Locate the cell with the specified text and output its [X, Y] center coordinate. 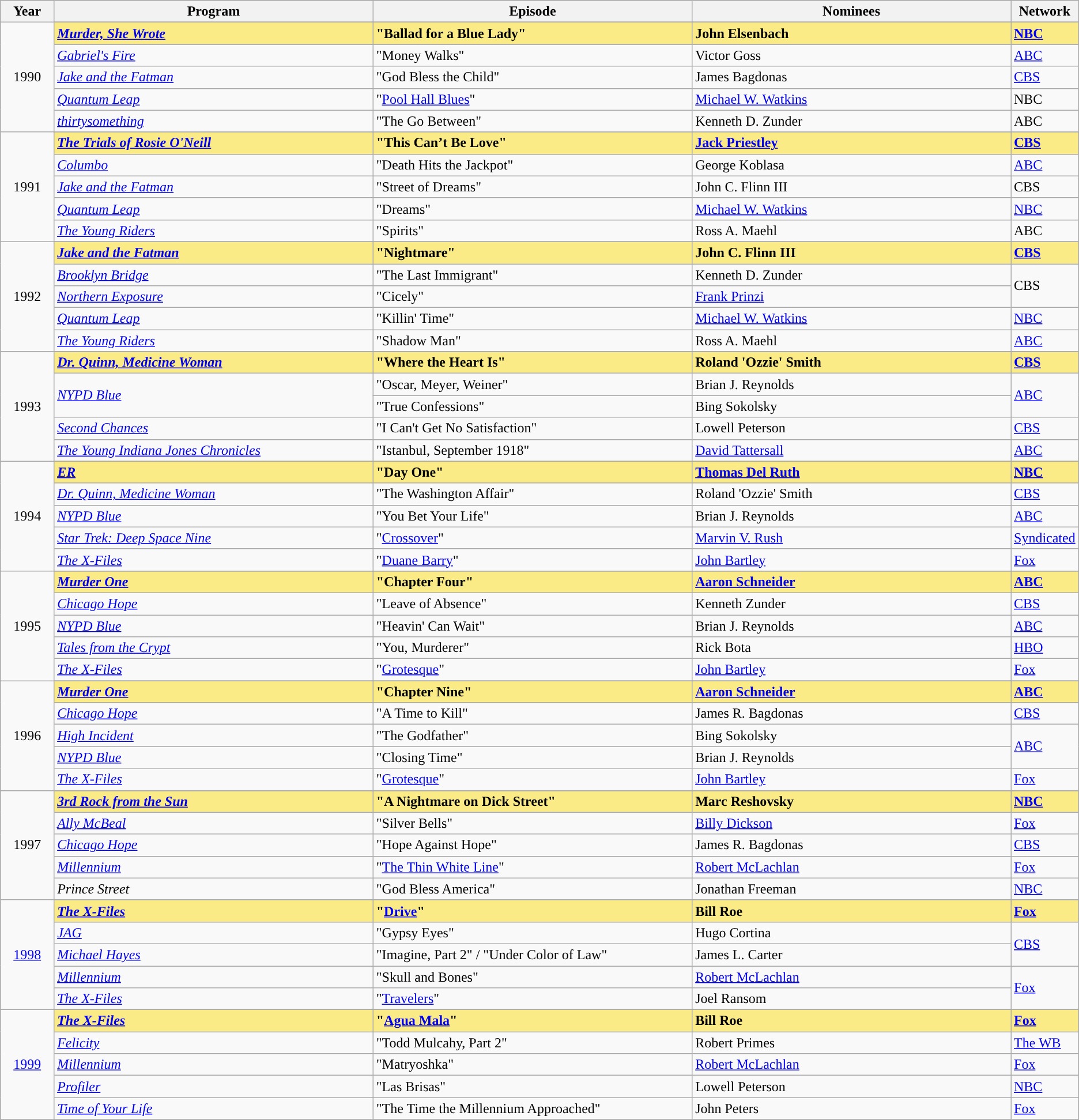
"The Go Between" [533, 121]
Gabriel's Fire [214, 55]
Star Trek: Deep Space Nine [214, 538]
Hugo Cortina [852, 933]
"Gypsy Eyes" [533, 933]
"This Can’t Be Love" [533, 143]
"Ballad for a Blue Lady" [533, 33]
1995 [28, 625]
1990 [28, 77]
The Young Indiana Jones Chronicles [214, 450]
Network [1045, 12]
"Skull and Bones" [533, 977]
1994 [28, 516]
1991 [28, 187]
High Incident [214, 736]
Felicity [214, 1043]
"Closing Time" [533, 757]
Program [214, 12]
Rick Bota [852, 648]
"God Bless America" [533, 889]
1997 [28, 845]
"Duane Barry" [533, 560]
thirtysomething [214, 121]
The Trials of Rosie O'Neill [214, 143]
John Peters [852, 1108]
"Cicely" [533, 297]
"Nightmare" [533, 252]
Brooklyn Bridge [214, 275]
James Bagdonas [852, 77]
1992 [28, 296]
Robert Primes [852, 1043]
"The Last Immigrant" [533, 275]
Second Chances [214, 428]
Year [28, 12]
David Tattersall [852, 450]
Syndicated [1045, 538]
"Silver Bells" [533, 823]
"Leave of Absence" [533, 604]
"Spirits" [533, 231]
"True Confessions" [533, 406]
James L. Carter [852, 955]
"Street of Dreams" [533, 187]
"Hope Against Hope" [533, 845]
"Pool Hall Blues" [533, 99]
Victor Goss [852, 55]
HBO [1045, 648]
"Oscar, Meyer, Weiner" [533, 384]
"Matryoshka" [533, 1065]
Profiler [214, 1087]
"Day One" [533, 472]
Nominees [852, 12]
Jonathan Freeman [852, 889]
John Elsenbach [852, 33]
1993 [28, 406]
"Where the Heart Is" [533, 363]
"A Time to Kill" [533, 714]
Tales from the Crypt [214, 648]
"I Can't Get No Satisfaction" [533, 428]
Thomas Del Ruth [852, 472]
"Dreams" [533, 209]
"Death Hits the Jackpot" [533, 165]
"Money Walks" [533, 55]
Jack Priestley [852, 143]
"You Bet Your Life" [533, 516]
Prince Street [214, 889]
Joel Ransom [852, 999]
"Drive" [533, 911]
"Crossover" [533, 538]
Michael Hayes [214, 955]
Billy Dickson [852, 823]
"Las Brisas" [533, 1087]
1998 [28, 955]
"The Godfather" [533, 736]
ER [214, 472]
Columbo [214, 165]
"Istanbul, September 1918" [533, 450]
George Koblasa [852, 165]
Ally McBeal [214, 823]
"Travelers" [533, 999]
JAG [214, 933]
Time of Your Life [214, 1108]
Kenneth Zunder [852, 604]
"Heavin' Can Wait" [533, 625]
"You, Murderer" [533, 648]
Murder, She Wrote [214, 33]
"The Thin White Line" [533, 867]
"Agua Mala" [533, 1021]
Marc Reshovsky [852, 801]
Northern Exposure [214, 297]
Marvin V. Rush [852, 538]
"Chapter Nine" [533, 692]
Frank Prinzi [852, 297]
1999 [28, 1065]
"Chapter Four" [533, 582]
"The Time the Millennium Approached" [533, 1108]
The WB [1045, 1043]
"Shadow Man" [533, 341]
Episode [533, 12]
"The Washington Affair" [533, 494]
"A Nightmare on Dick Street" [533, 801]
"Todd Mulcahy, Part 2" [533, 1043]
"God Bless the Child" [533, 77]
"Imagine, Part 2" / "Under Color of Law" [533, 955]
3rd Rock from the Sun [214, 801]
"Killin' Time" [533, 319]
1996 [28, 736]
